Identify which cell holds the provided text, then report its (x, y) central coordinate. 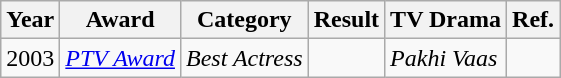
2003 (30, 58)
Ref. (534, 20)
Year (30, 20)
Award (120, 20)
PTV Award (120, 58)
Result (346, 20)
Category (244, 20)
Pakhi Vaas (446, 58)
Best Actress (244, 58)
TV Drama (446, 20)
